Return (X, Y) of the center of cell containing provided text 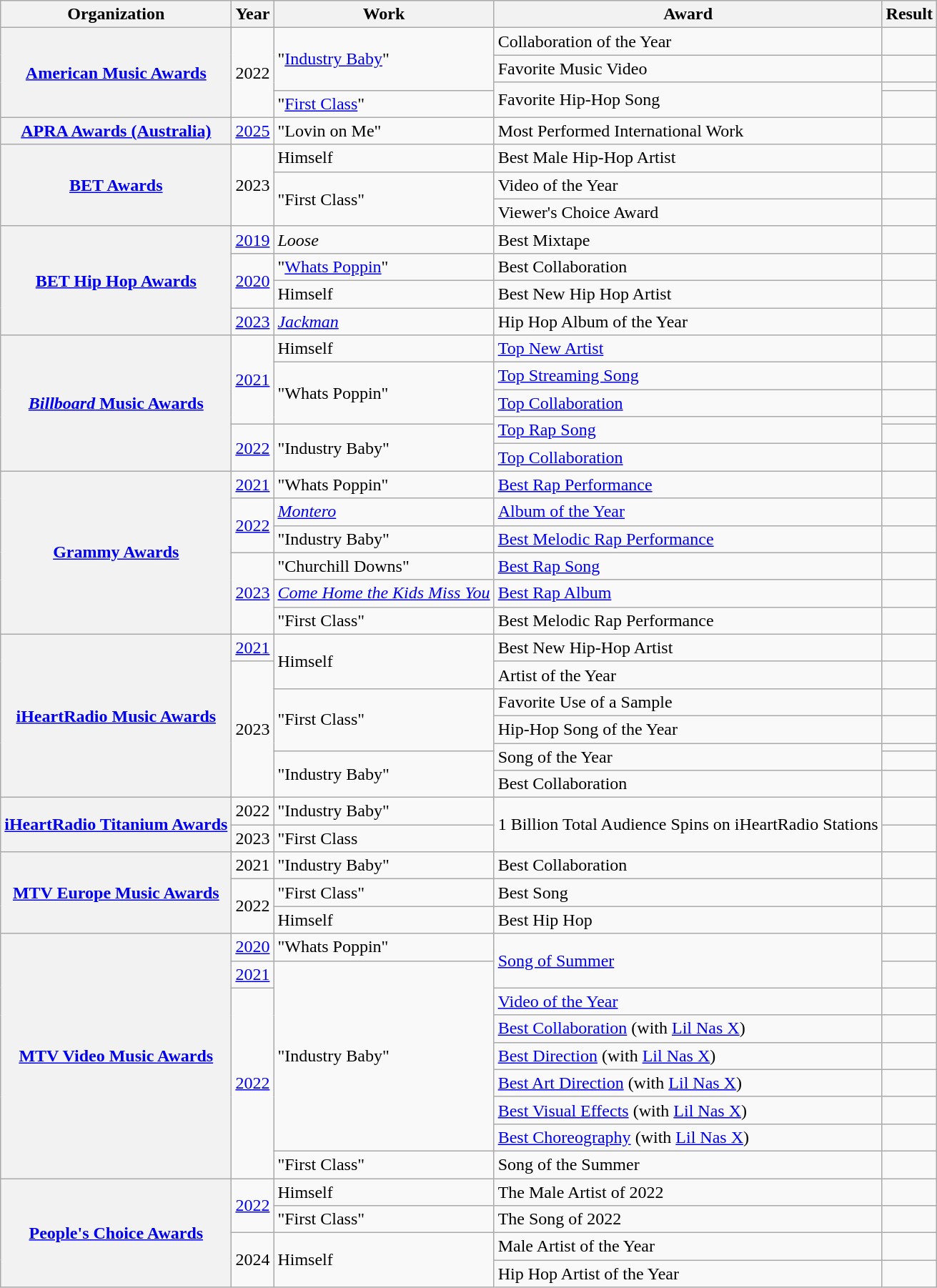
The Male Artist of 2022 (688, 1192)
Montero (384, 512)
Song of the Summer (688, 1164)
"First Class (384, 838)
Work (384, 14)
Hip Hop Album of the Year (688, 321)
Best Rap Album (688, 593)
The Song of 2022 (688, 1219)
Best Collaboration (with Lil Nas X) (688, 1029)
Hip-Hop Song of the Year (688, 729)
American Music Awards (116, 73)
iHeartRadio Titanium Awards (116, 825)
MTV Video Music Awards (116, 1056)
Favorite Hip-Hop Song (688, 100)
Loose (384, 239)
Result (909, 14)
2019 (253, 239)
iHeartRadio Music Awards (116, 715)
Best Song (688, 893)
Best Rap Song (688, 566)
Best Choreography (with Lil Nas X) (688, 1137)
Song of the Year (688, 757)
Favorite Music Video (688, 69)
Organization (116, 14)
BET Hip Hop Awards (116, 280)
Best Male Hip-Hop Artist (688, 158)
Award (688, 14)
Favorite Use of a Sample (688, 702)
MTV Europe Music Awards (116, 893)
Grammy Awards (116, 553)
Top Rap Song (688, 430)
Billboard Music Awards (116, 403)
Top Streaming Song (688, 376)
"Churchill Downs" (384, 566)
Best Direction (with Lil Nas X) (688, 1056)
Song of Summer (688, 961)
Year (253, 14)
Best New Hip Hop Artist (688, 294)
Best Rap Performance (688, 485)
Jackman (384, 321)
Viewer's Choice Award (688, 212)
Most Performed International Work (688, 131)
"Lovin on Me" (384, 131)
Best Art Direction (with Lil Nas X) (688, 1083)
Top New Artist (688, 349)
2024 (253, 1260)
BET Awards (116, 185)
People's Choice Awards (116, 1232)
Best Mixtape (688, 239)
Best Visual Effects (with Lil Nas X) (688, 1110)
2025 (253, 131)
Best Hip Hop (688, 920)
Hip Hop Artist of the Year (688, 1274)
1 Billion Total Audience Spins on iHeartRadio Stations (688, 825)
Artist of the Year (688, 675)
Collaboration of the Year (688, 41)
Best New Hip-Hop Artist (688, 648)
APRA Awards (Australia) (116, 131)
Come Home the Kids Miss You (384, 593)
Male Artist of the Year (688, 1247)
Album of the Year (688, 512)
